Pinpoint the cell where the given text exists, returning its (X, Y) midpoint coordinate. 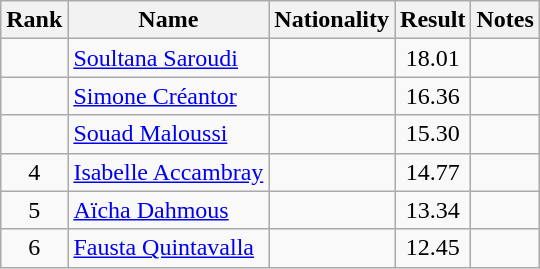
Souad Maloussi (168, 134)
6 (34, 248)
14.77 (433, 172)
16.36 (433, 96)
Fausta Quintavalla (168, 248)
Result (433, 20)
Isabelle Accambray (168, 172)
15.30 (433, 134)
Aïcha Dahmous (168, 210)
4 (34, 172)
5 (34, 210)
Simone Créantor (168, 96)
Name (168, 20)
Notes (505, 20)
13.34 (433, 210)
Soultana Saroudi (168, 58)
12.45 (433, 248)
Rank (34, 20)
18.01 (433, 58)
Nationality (332, 20)
